Return [x, y] of the center of cell containing provided text 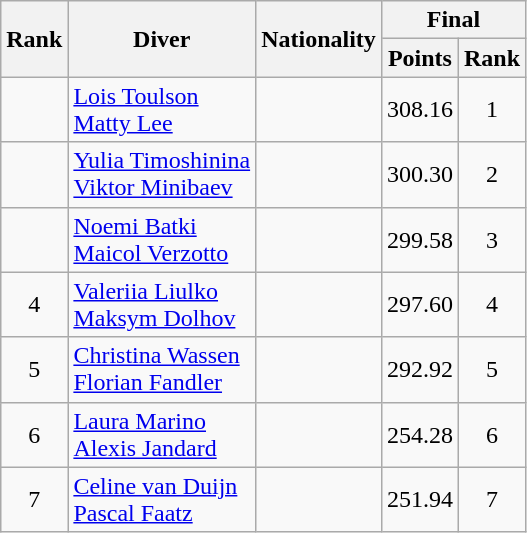
1 [492, 110]
Valeriia Liulko Maksym Dolhov [162, 304]
Celine van Duijn Pascal Faatz [162, 500]
Lois Toulson Matty Lee [162, 110]
251.94 [420, 500]
Yulia Timoshinina Viktor Minibaev [162, 174]
Final [453, 20]
300.30 [420, 174]
Diver [162, 39]
Laura Marino Alexis Jandard [162, 434]
297.60 [420, 304]
254.28 [420, 434]
292.92 [420, 370]
3 [492, 240]
Noemi Batki Maicol Verzotto [162, 240]
299.58 [420, 240]
2 [492, 174]
308.16 [420, 110]
Christina Wassen Florian Fandler [162, 370]
Nationality [319, 39]
Points [420, 58]
